Return the [X, Y] coordinate for the center point of the cell that contains the specified text.  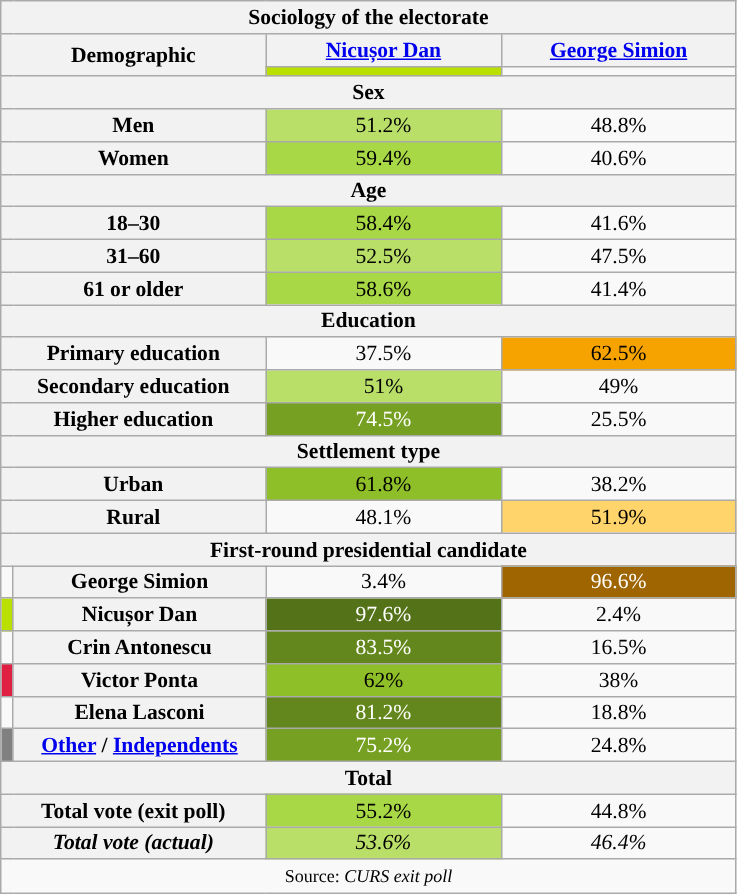
Education [368, 322]
55.2% [384, 810]
18.8% [618, 712]
Other / Independents [140, 746]
3.4% [384, 582]
37.5% [384, 354]
Sex [368, 94]
59.4% [384, 158]
24.8% [618, 746]
62.5% [618, 354]
48.8% [618, 126]
47.5% [618, 256]
38.2% [618, 484]
62% [384, 680]
31–60 [134, 256]
Settlement type [368, 452]
Total [368, 778]
Higher education [134, 420]
46.4% [618, 844]
52.5% [384, 256]
74.5% [384, 420]
Men [134, 126]
Urban [134, 484]
Victor Ponta [140, 680]
38% [618, 680]
Age [368, 190]
81.2% [384, 712]
61.8% [384, 484]
58.4% [384, 224]
83.5% [384, 648]
58.6% [384, 288]
44.8% [618, 810]
Crin Antonescu [140, 648]
Sociology of the electorate [368, 18]
96.6% [618, 582]
Demographic [134, 56]
Source: CURS exit poll [368, 877]
25.5% [618, 420]
Total vote (actual) [134, 844]
51% [384, 386]
Primary education [134, 354]
2.4% [618, 616]
41.6% [618, 224]
61 or older [134, 288]
First-round presidential candidate [368, 550]
16.5% [618, 648]
51.9% [618, 518]
Total vote (exit poll) [134, 810]
18–30 [134, 224]
Women [134, 158]
Secondary education [134, 386]
97.6% [384, 616]
48.1% [384, 518]
75.2% [384, 746]
41.4% [618, 288]
Elena Lasconi [140, 712]
53.6% [384, 844]
49% [618, 386]
51.2% [384, 126]
40.6% [618, 158]
Rural [134, 518]
